Provide the (X, Y) coordinate of the cell's center where the given text is located.  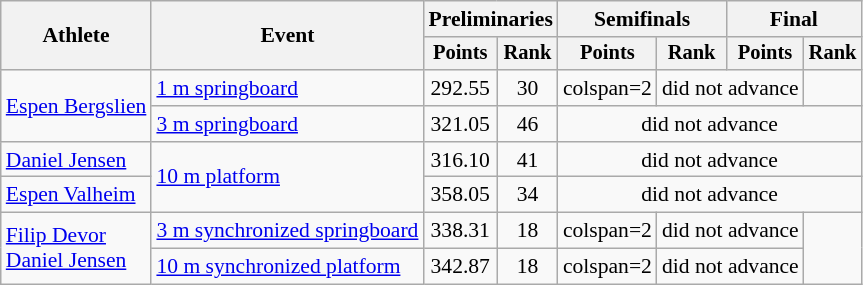
338.31 (460, 231)
316.10 (460, 160)
321.05 (460, 124)
10 m synchronized platform (287, 267)
34 (528, 195)
10 m platform (287, 178)
Semifinals (642, 19)
Athlete (76, 36)
41 (528, 160)
358.05 (460, 195)
Daniel Jensen (76, 160)
30 (528, 88)
3 m springboard (287, 124)
Espen Valheim (76, 195)
46 (528, 124)
Event (287, 36)
1 m springboard (287, 88)
Final (794, 19)
292.55 (460, 88)
342.87 (460, 267)
Preliminaries (490, 19)
Espen Bergslien (76, 106)
Filip DevorDaniel Jensen (76, 248)
3 m synchronized springboard (287, 231)
